Find where the given text appears and provide that cell's center as (x, y) coordinate. 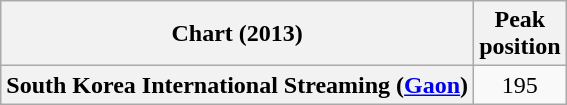
Chart (2013) (238, 34)
195 (520, 85)
Peakposition (520, 34)
South Korea International Streaming (Gaon) (238, 85)
